For the text-containing cell, return its midpoint in [x, y] coordinate format. 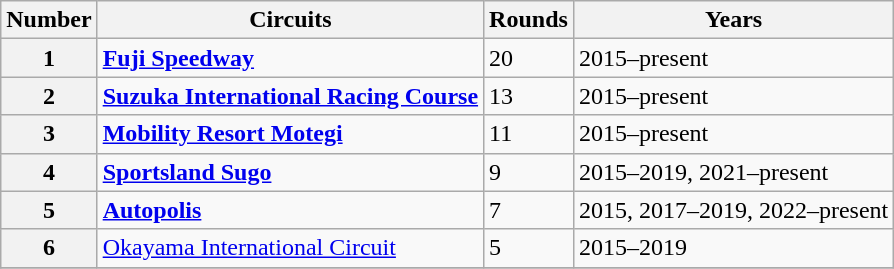
11 [529, 134]
2015–2019 [733, 248]
Circuits [290, 20]
6 [49, 248]
2015–2019, 2021–present [733, 172]
4 [49, 172]
Suzuka International Racing Course [290, 96]
Fuji Speedway [290, 58]
Rounds [529, 20]
2 [49, 96]
13 [529, 96]
20 [529, 58]
9 [529, 172]
2015, 2017–2019, 2022–present [733, 210]
Number [49, 20]
7 [529, 210]
Mobility Resort Motegi [290, 134]
Years [733, 20]
Sportsland Sugo [290, 172]
Autopolis [290, 210]
1 [49, 58]
3 [49, 134]
Okayama International Circuit [290, 248]
